Locate the cell with the specified text and output its [X, Y] center coordinate. 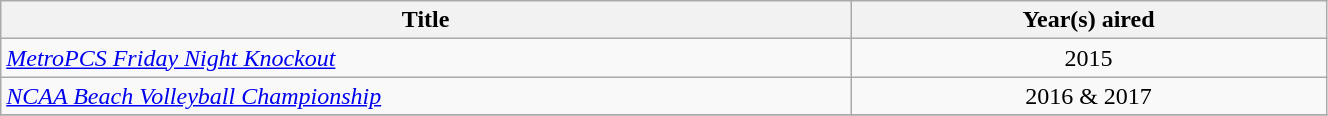
Title [426, 20]
NCAA Beach Volleyball Championship [426, 96]
2015 [1089, 58]
MetroPCS Friday Night Knockout [426, 58]
Year(s) aired [1089, 20]
2016 & 2017 [1089, 96]
